Extract the [x, y] coordinate from the center of the cell holding the provided text.  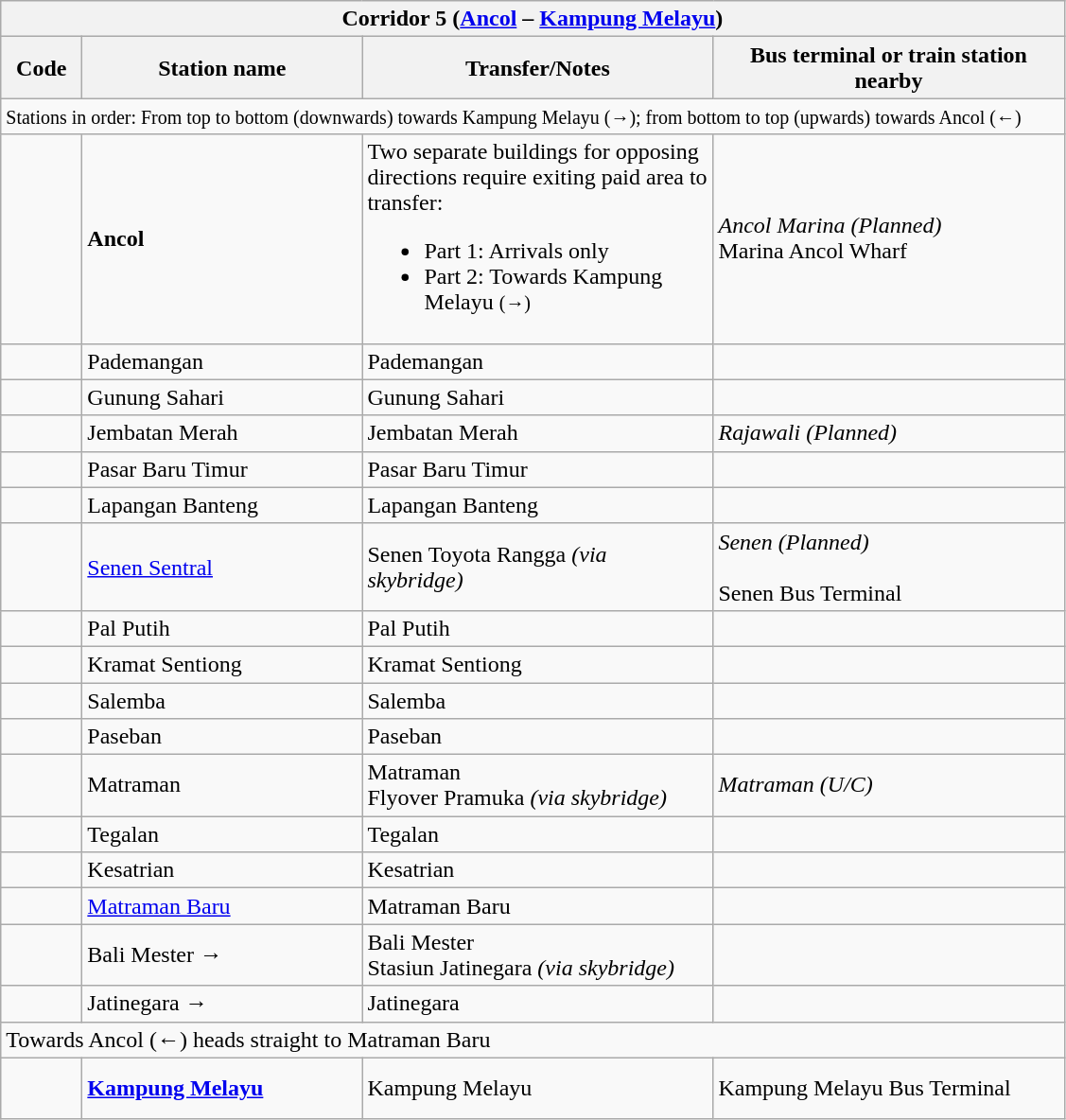
Corridor 5 (Ancol – Kampung Melayu) [533, 19]
Code [42, 68]
Bali Mester → [222, 955]
Senen Sentral [222, 567]
Station name [222, 68]
Bali Mester Stasiun Jatinegara (via skybridge) [537, 955]
Two separate buildings for opposing directions require exiting paid area to transfer:Part 1: Arrivals onlyPart 2: Towards Kampung Melayu (→) [537, 238]
Towards Ancol (←) heads straight to Matraman Baru [533, 1040]
Stations in order: From top to bottom (downwards) towards Kampung Melayu (→); from bottom to top (upwards) towards Ancol (←) [533, 116]
Rajawali (Planned) [889, 433]
Matraman (U/C) [889, 785]
Transfer/Notes [537, 68]
Jatinegara → [222, 1004]
Jatinegara [537, 1004]
Matraman [222, 785]
Ancol Marina (Planned) Marina Ancol Wharf [889, 238]
Senen Toyota Rangga (via skybridge) [537, 567]
Kampung Melayu Bus Terminal [889, 1088]
Senen (Planned) Senen Bus Terminal [889, 567]
Matraman Flyover Pramuka (via skybridge) [537, 785]
Bus terminal or train station nearby [889, 68]
Ancol [222, 238]
